Capture the cell that displays the provided text and extract its [x, y] central coordinate. 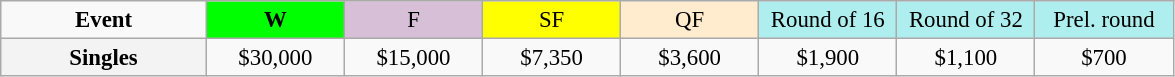
F [413, 20]
Singles [104, 58]
SF [552, 20]
$1,100 [966, 58]
QF [690, 20]
$3,600 [690, 58]
Round of 16 [828, 20]
$15,000 [413, 58]
Event [104, 20]
Prel. round [1104, 20]
$30,000 [275, 58]
W [275, 20]
Round of 32 [966, 20]
$700 [1104, 58]
$7,350 [552, 58]
$1,900 [828, 58]
